Output the [x, y] coordinate of the center of the cell containing the given text.  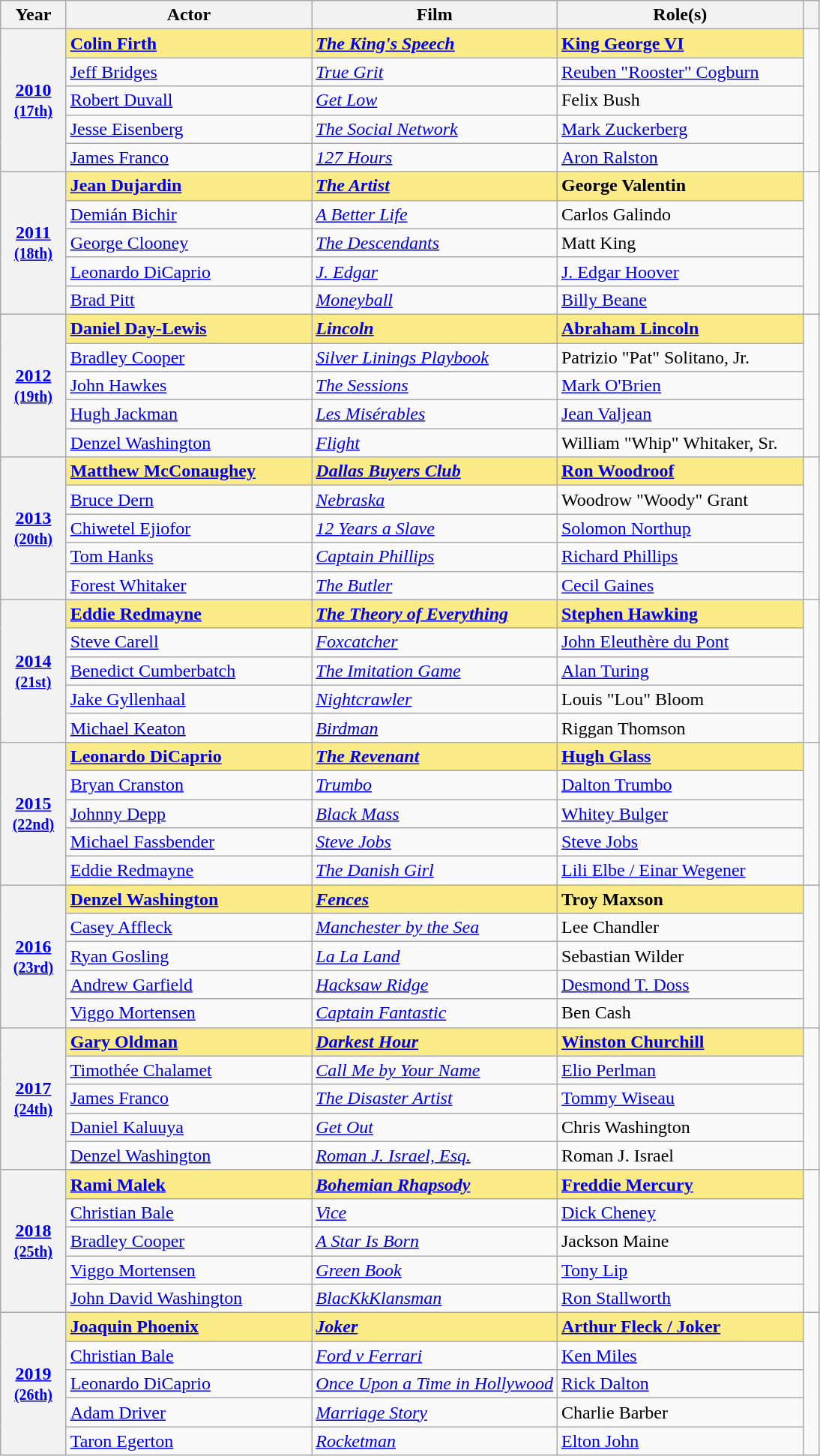
The Sessions [435, 386]
Ford v Ferrari [435, 1356]
Benedict Cumberbatch [189, 671]
Mark O'Brien [680, 386]
Joker [435, 1327]
Silver Linings Playbook [435, 357]
Vice [435, 1212]
Solomon Northup [680, 528]
Matthew McConaughey [189, 471]
Casey Affleck [189, 928]
Dalton Trumbo [680, 785]
Role(s) [680, 15]
Hacksaw Ridge [435, 985]
Riggan Thomson [680, 728]
Louis "Lou" Bloom [680, 699]
Elton John [680, 1441]
Birdman [435, 728]
2014(21st) [33, 671]
J. Edgar [435, 271]
Chris Washington [680, 1127]
The Danish Girl [435, 871]
Flight [435, 443]
Michael Fassbender [189, 842]
Abraham Lincoln [680, 328]
Billy Beane [680, 300]
Taron Egerton [189, 1441]
Felix Bush [680, 100]
Year [33, 15]
A Star Is Born [435, 1241]
Alan Turing [680, 671]
Roman J. Israel, Esq. [435, 1156]
Whitey Bulger [680, 813]
Matt King [680, 243]
The Artist [435, 186]
The Revenant [435, 756]
Jackson Maine [680, 1241]
Nebraska [435, 500]
Lee Chandler [680, 928]
Daniel Day-Lewis [189, 328]
Bryan Cranston [189, 785]
Aron Ralston [680, 157]
Freddie Mercury [680, 1184]
Once Upon a Time in Hollywood [435, 1384]
Brad Pitt [189, 300]
Manchester by the Sea [435, 928]
Steve Carell [189, 642]
Arthur Fleck / Joker [680, 1327]
Michael Keaton [189, 728]
Elio Perlman [680, 1070]
Timothée Chalamet [189, 1070]
Jean Dujardin [189, 186]
Robert Duvall [189, 100]
Jesse Eisenberg [189, 129]
Black Mass [435, 813]
Bruce Dern [189, 500]
George Clooney [189, 243]
Bohemian Rhapsody [435, 1184]
Reuben "Rooster" Cogburn [680, 72]
Johnny Depp [189, 813]
Demián Bichir [189, 214]
Darkest Hour [435, 1042]
Joaquin Phoenix [189, 1327]
Get Out [435, 1127]
Andrew Garfield [189, 985]
Tom Hanks [189, 557]
2017(24th) [33, 1099]
12 Years a Slave [435, 528]
The Social Network [435, 129]
Rocketman [435, 1441]
Green Book [435, 1270]
Get Low [435, 100]
Tony Lip [680, 1270]
Gary Oldman [189, 1042]
2016(23rd) [33, 956]
Tommy Wiseau [680, 1099]
Jean Valjean [680, 414]
Charlie Barber [680, 1413]
2011(18th) [33, 243]
Daniel Kaluuya [189, 1127]
George Valentin [680, 186]
2019(26th) [33, 1384]
Jeff Bridges [189, 72]
Les Misérables [435, 414]
True Grit [435, 72]
Desmond T. Doss [680, 985]
2010(17th) [33, 100]
Forest Whitaker [189, 585]
La La Land [435, 956]
2018(25th) [33, 1241]
Rick Dalton [680, 1384]
2012(19th) [33, 385]
King George VI [680, 43]
The Descendants [435, 243]
Cecil Gaines [680, 585]
Patrizio "Pat" Solitano, Jr. [680, 357]
The Theory of Everything [435, 614]
Trumbo [435, 785]
127 Hours [435, 157]
Actor [189, 15]
John David Washington [189, 1299]
Woodrow "Woody" Grant [680, 500]
2015(22nd) [33, 813]
Winston Churchill [680, 1042]
Fences [435, 899]
Dick Cheney [680, 1212]
A Better Life [435, 214]
J. Edgar Hoover [680, 271]
Dallas Buyers Club [435, 471]
Nightcrawler [435, 699]
Stephen Hawking [680, 614]
Chiwetel Ejiofor [189, 528]
Carlos Galindo [680, 214]
John Hawkes [189, 386]
Jake Gyllenhaal [189, 699]
Lili Elbe / Einar Wegener [680, 871]
Mark Zuckerberg [680, 129]
Ron Stallworth [680, 1299]
John Eleuthère du Pont [680, 642]
Troy Maxson [680, 899]
Hugh Glass [680, 756]
Ron Woodroof [680, 471]
Marriage Story [435, 1413]
Ben Cash [680, 1013]
Ryan Gosling [189, 956]
Captain Fantastic [435, 1013]
Colin Firth [189, 43]
Rami Malek [189, 1184]
Foxcatcher [435, 642]
Call Me by Your Name [435, 1070]
Adam Driver [189, 1413]
The King's Speech [435, 43]
Film [435, 15]
2013(20th) [33, 528]
Hugh Jackman [189, 414]
William "Whip" Whitaker, Sr. [680, 443]
Richard Phillips [680, 557]
The Butler [435, 585]
BlacKkKlansman [435, 1299]
Roman J. Israel [680, 1156]
Captain Phillips [435, 557]
The Disaster Artist [435, 1099]
Ken Miles [680, 1356]
Sebastian Wilder [680, 956]
Moneyball [435, 300]
Lincoln [435, 328]
The Imitation Game [435, 671]
